Detect which cell encompasses the target text, then output its (x, y) center coordinate. 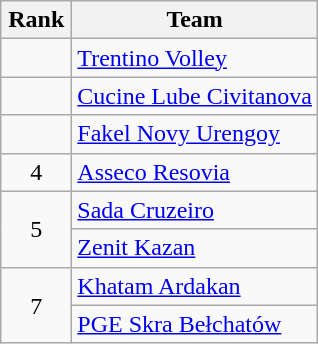
Team (195, 20)
Rank (36, 20)
Zenit Kazan (195, 248)
5 (36, 229)
PGE Skra Bełchatów (195, 324)
Sada Cruzeiro (195, 210)
Cucine Lube Civitanova (195, 96)
4 (36, 172)
Trentino Volley (195, 58)
7 (36, 305)
Fakel Novy Urengoy (195, 134)
Khatam Ardakan (195, 286)
Asseco Resovia (195, 172)
